Pinpoint the cell where the given text exists, returning its [X, Y] midpoint coordinate. 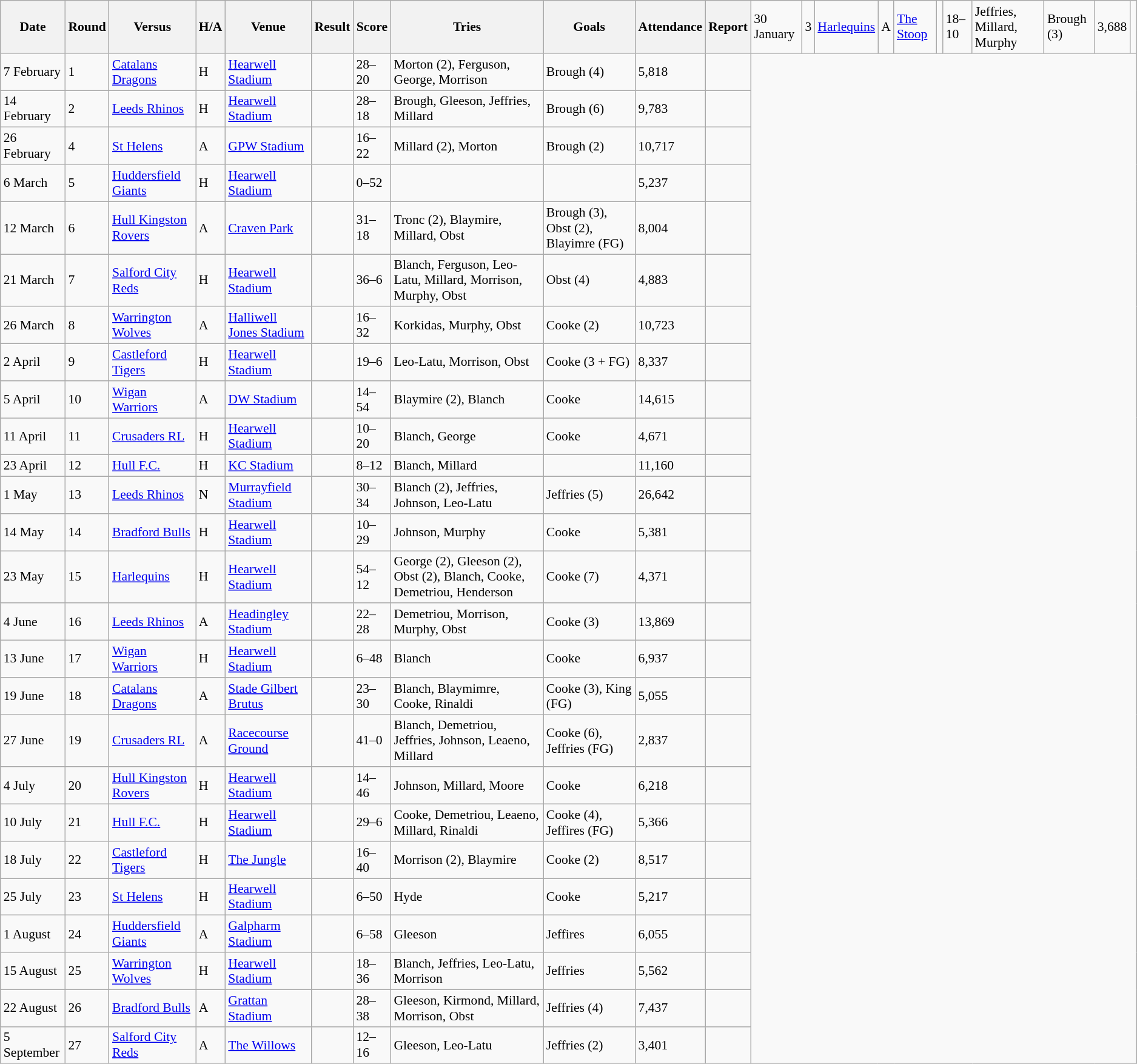
The Stoop [916, 27]
10–29 [372, 533]
5,381 [671, 533]
22 [87, 860]
2,837 [671, 741]
Jeffries, Millard, Murphy [1008, 27]
6,218 [671, 786]
The Jungle [268, 860]
Korkidas, Murphy, Obst [467, 325]
6 [87, 228]
Demetriou, Morrison, Murphy, Obst [467, 622]
5,562 [671, 971]
28–20 [372, 72]
0–52 [372, 183]
Blanch, Blaymimre, Cooke, Rinaldi [467, 696]
17 [87, 659]
26 February [33, 146]
Tronc (2), Blaymire, Millard, Obst [467, 228]
11,160 [671, 466]
16–32 [372, 325]
Jeffries (4) [589, 1008]
23 May [33, 577]
5 [87, 183]
4,371 [671, 577]
10,717 [671, 146]
Blanch, George [467, 437]
Report [728, 27]
Hyde [467, 897]
14–54 [372, 399]
Cooke (4), Jeffires (FG) [589, 823]
18–36 [372, 971]
Blanch (2), Jeffries, Johnson, Leo-Latu [467, 495]
Jeffries (5) [589, 495]
KC Stadium [268, 466]
Goals [589, 27]
8,337 [671, 363]
Morton (2), Ferguson, George, Morrison [467, 72]
Brough (6) [589, 109]
16–40 [372, 860]
10–20 [372, 437]
30–34 [372, 495]
10 July [33, 823]
16 [87, 622]
14 February [33, 109]
Cooke, Demetriou, Leaeno, Millard, Rinaldi [467, 823]
6–58 [372, 934]
23 [87, 897]
Millard (2), Morton [467, 146]
6–48 [372, 659]
Racecourse Ground [268, 741]
8,517 [671, 860]
Gleeson [467, 934]
Score [372, 27]
Cooke (7) [589, 577]
Cooke (3) [589, 622]
13,869 [671, 622]
6,055 [671, 934]
9,783 [671, 109]
4,883 [671, 280]
15 August [33, 971]
Stade Gilbert Brutus [268, 696]
21 March [33, 280]
Blanch, Demetriou, Jeffries, Johnson, Leaeno, Millard [467, 741]
Round [87, 27]
Brough (4) [589, 72]
1 August [33, 934]
Murrayfield Stadium [268, 495]
1 [87, 72]
4,671 [671, 437]
5,366 [671, 823]
31–18 [372, 228]
Galpharm Stadium [268, 934]
5,818 [671, 72]
25 [87, 971]
18 July [33, 860]
26,642 [671, 495]
10 [87, 399]
7 February [33, 72]
15 [87, 577]
5,217 [671, 897]
George (2), Gleeson (2), Obst (2), Blanch, Cooke, Demetriou, Henderson [467, 577]
Brough (3), Obst (2), Blayimre (FG) [589, 228]
25 July [33, 897]
30 January [776, 27]
26 March [33, 325]
Date [33, 27]
14 [87, 533]
3,401 [671, 1045]
13 June [33, 659]
24 [87, 934]
27 June [33, 741]
3 [808, 27]
28–38 [372, 1008]
4 July [33, 786]
Result [332, 27]
22 August [33, 1008]
Jeffries (2) [589, 1045]
Gleeson, Leo-Latu [467, 1045]
22–28 [372, 622]
28–18 [372, 109]
Blanch, Jeffries, Leo-Latu, Morrison [467, 971]
Blaymire (2), Blanch [467, 399]
18–10 [958, 27]
21 [87, 823]
Brough (3) [1070, 27]
Venue [268, 27]
Cooke (6), Jeffries (FG) [589, 741]
29–6 [372, 823]
Blanch [467, 659]
4 [87, 146]
12 [87, 466]
23 April [33, 466]
54–12 [372, 577]
20 [87, 786]
7 [87, 280]
8–12 [372, 466]
2 April [33, 363]
11 April [33, 437]
6–50 [372, 897]
Blanch, Millard [467, 466]
Johnson, Murphy [467, 533]
18 [87, 696]
36–6 [372, 280]
16–22 [372, 146]
Headingley Stadium [268, 622]
13 [87, 495]
Leo-Latu, Morrison, Obst [467, 363]
2 [87, 109]
Blanch, Ferguson, Leo-Latu, Millard, Morrison, Murphy, Obst [467, 280]
19 June [33, 696]
Versus [153, 27]
The Willows [268, 1045]
Cooke (3 + FG) [589, 363]
41–0 [372, 741]
8,004 [671, 228]
Jeffires [589, 934]
DW Stadium [268, 399]
7,437 [671, 1008]
Johnson, Millard, Moore [467, 786]
23–30 [372, 696]
8 [87, 325]
14–46 [372, 786]
3,688 [1112, 27]
5,055 [671, 696]
Gleeson, Kirmond, Millard, Morrison, Obst [467, 1008]
11 [87, 437]
Halliwell Jones Stadium [268, 325]
5,237 [671, 183]
N [211, 495]
19 [87, 741]
26 [87, 1008]
Grattan Stadium [268, 1008]
Obst (4) [589, 280]
14 May [33, 533]
9 [87, 363]
12 March [33, 228]
Attendance [671, 27]
10,723 [671, 325]
12–16 [372, 1045]
14,615 [671, 399]
Cooke (3), King (FG) [589, 696]
27 [87, 1045]
GPW Stadium [268, 146]
1 May [33, 495]
Tries [467, 27]
6 March [33, 183]
Craven Park [268, 228]
Brough (2) [589, 146]
6,937 [671, 659]
Brough, Gleeson, Jeffries, Millard [467, 109]
5 September [33, 1045]
5 April [33, 399]
H/A [211, 27]
4 June [33, 622]
Jeffries [589, 971]
19–6 [372, 363]
Morrison (2), Blaymire [467, 860]
